From the cell containing the given text, extract its center point as (X, Y) coordinate. 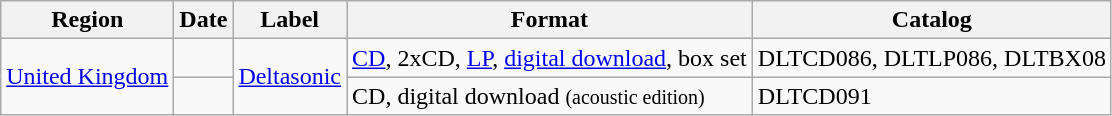
CD, digital download (acoustic edition) (550, 96)
Date (204, 20)
United Kingdom (88, 77)
Label (290, 20)
DLTCD091 (932, 96)
Deltasonic (290, 77)
CD, 2xCD, LP, digital download, box set (550, 58)
Format (550, 20)
DLTCD086, DLTLP086, DLTBX08 (932, 58)
Catalog (932, 20)
Region (88, 20)
